From the cell containing the given text, extract its center point as [x, y] coordinate. 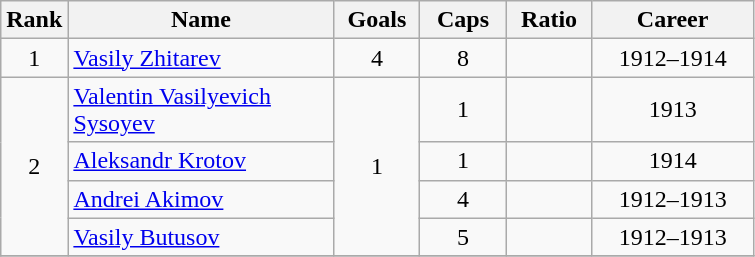
Goals [377, 20]
5 [463, 237]
Caps [463, 20]
Aleksandr Krotov [201, 161]
Andrei Akimov [201, 199]
Career [672, 20]
Vasily Zhitarev [201, 58]
Ratio [549, 20]
Valentin Vasilyevich Sysoyev [201, 110]
Rank [34, 20]
1913 [672, 110]
Name [201, 20]
1914 [672, 161]
Vasily Butusov [201, 237]
8 [463, 58]
2 [34, 166]
1912–1914 [672, 58]
